Pinpoint the cell where the given text exists, returning its (X, Y) midpoint coordinate. 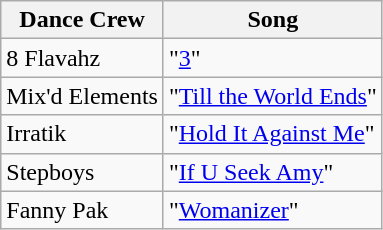
Mix'd Elements (82, 96)
Irratik (82, 134)
"Womanizer" (272, 210)
Dance Crew (82, 20)
Stepboys (82, 172)
"Till the World Ends" (272, 96)
"Hold It Against Me" (272, 134)
8 Flavahz (82, 58)
"If U Seek Amy" (272, 172)
"3" (272, 58)
Fanny Pak (82, 210)
Song (272, 20)
